From the cell containing the given text, extract its center point as [X, Y] coordinate. 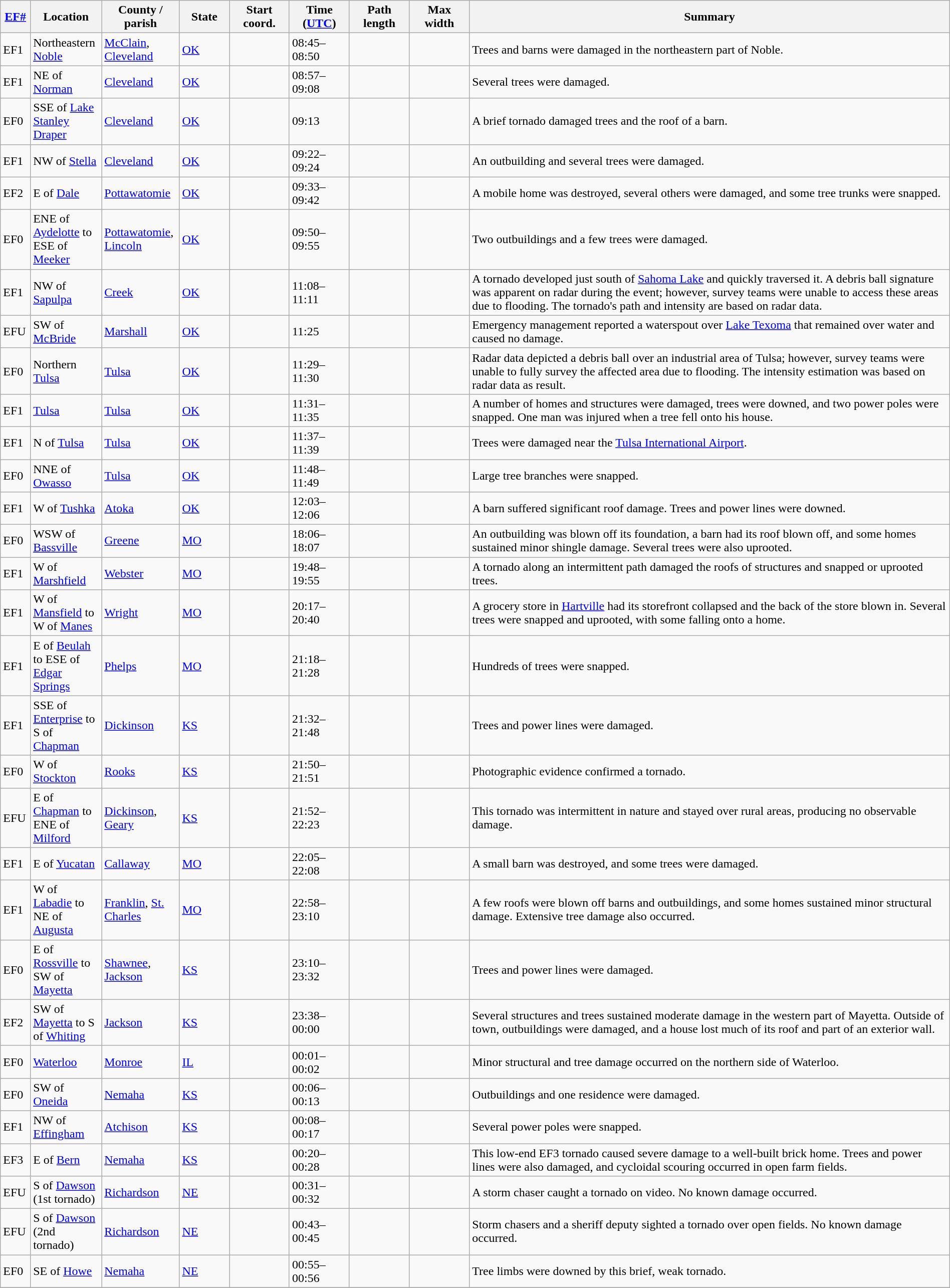
SW of Mayetta to S of Whiting [66, 1022]
NW of Stella [66, 160]
A brief tornado damaged trees and the roof of a barn. [709, 121]
Webster [140, 573]
Several power poles were snapped. [709, 1127]
21:50–21:51 [319, 772]
09:50–09:55 [319, 240]
00:01–00:02 [319, 1061]
11:08–11:11 [319, 292]
Dickinson [140, 726]
S of Dawson (1st tornado) [66, 1193]
Greene [140, 541]
Franklin, St. Charles [140, 910]
A mobile home was destroyed, several others were damaged, and some tree trunks were snapped. [709, 193]
Atoka [140, 508]
Outbuildings and one residence were damaged. [709, 1095]
E of Bern [66, 1160]
11:25 [319, 332]
Several trees were damaged. [709, 82]
00:31–00:32 [319, 1193]
Max width [439, 17]
Callaway [140, 864]
Northern Tulsa [66, 371]
12:03–12:06 [319, 508]
W of Mansfield to W of Manes [66, 613]
Pottawatomie, Lincoln [140, 240]
Trees and barns were damaged in the northeastern part of Noble. [709, 49]
Northeastern Noble [66, 49]
11:48–11:49 [319, 475]
McClain, Cleveland [140, 49]
Two outbuildings and a few trees were damaged. [709, 240]
Rooks [140, 772]
00:06–00:13 [319, 1095]
11:31–11:35 [319, 410]
23:10–23:32 [319, 969]
Waterloo [66, 1061]
Emergency management reported a waterspout over Lake Texoma that remained over water and caused no damage. [709, 332]
08:57–09:08 [319, 82]
09:13 [319, 121]
E of Beulah to ESE of Edgar Springs [66, 666]
Start coord. [260, 17]
EF3 [16, 1160]
11:29–11:30 [319, 371]
N of Tulsa [66, 443]
SSE of Enterprise to S of Chapman [66, 726]
Time (UTC) [319, 17]
SW of McBride [66, 332]
A barn suffered significant roof damage. Trees and power lines were downed. [709, 508]
NE of Norman [66, 82]
Hundreds of trees were snapped. [709, 666]
W of Marshfield [66, 573]
Photographic evidence confirmed a tornado. [709, 772]
Large tree branches were snapped. [709, 475]
SW of Oneida [66, 1095]
Dickinson, Geary [140, 818]
E of Yucatan [66, 864]
Marshall [140, 332]
Storm chasers and a sheriff deputy sighted a tornado over open fields. No known damage occurred. [709, 1232]
22:58–23:10 [319, 910]
00:08–00:17 [319, 1127]
Creek [140, 292]
23:38–00:00 [319, 1022]
Pottawatomie [140, 193]
00:20–00:28 [319, 1160]
W of Labadie to NE of Augusta [66, 910]
Path length [379, 17]
E of Dale [66, 193]
SSE of Lake Stanley Draper [66, 121]
An outbuilding and several trees were damaged. [709, 160]
Tree limbs were downed by this brief, weak tornado. [709, 1271]
22:05–22:08 [319, 864]
IL [204, 1061]
Location [66, 17]
Phelps [140, 666]
This tornado was intermittent in nature and stayed over rural areas, producing no observable damage. [709, 818]
A tornado along an intermittent path damaged the roofs of structures and snapped or uprooted trees. [709, 573]
EF# [16, 17]
Monroe [140, 1061]
19:48–19:55 [319, 573]
A small barn was destroyed, and some trees were damaged. [709, 864]
W of Stockton [66, 772]
Trees were damaged near the Tulsa International Airport. [709, 443]
Minor structural and tree damage occurred on the northern side of Waterloo. [709, 1061]
00:55–00:56 [319, 1271]
21:32–21:48 [319, 726]
State [204, 17]
NNE of Owasso [66, 475]
A storm chaser caught a tornado on video. No known damage occurred. [709, 1193]
W of Tushka [66, 508]
SE of Howe [66, 1271]
09:33–09:42 [319, 193]
S of Dawson (2nd tornado) [66, 1232]
00:43–00:45 [319, 1232]
ENE of Aydelotte to ESE of Meeker [66, 240]
E of Rossville to SW of Mayetta [66, 969]
NW of Effingham [66, 1127]
Wright [140, 613]
Atchison [140, 1127]
09:22–09:24 [319, 160]
18:06–18:07 [319, 541]
A few roofs were blown off barns and outbuildings, and some homes sustained minor structural damage. Extensive tree damage also occurred. [709, 910]
08:45–08:50 [319, 49]
Jackson [140, 1022]
County / parish [140, 17]
21:18–21:28 [319, 666]
NW of Sapulpa [66, 292]
Summary [709, 17]
20:17–20:40 [319, 613]
11:37–11:39 [319, 443]
21:52–22:23 [319, 818]
WSW of Bassville [66, 541]
E of Chapman to ENE of Milford [66, 818]
Shawnee, Jackson [140, 969]
